Return the [x, y] coordinate for the center point of the cell that contains the specified text.  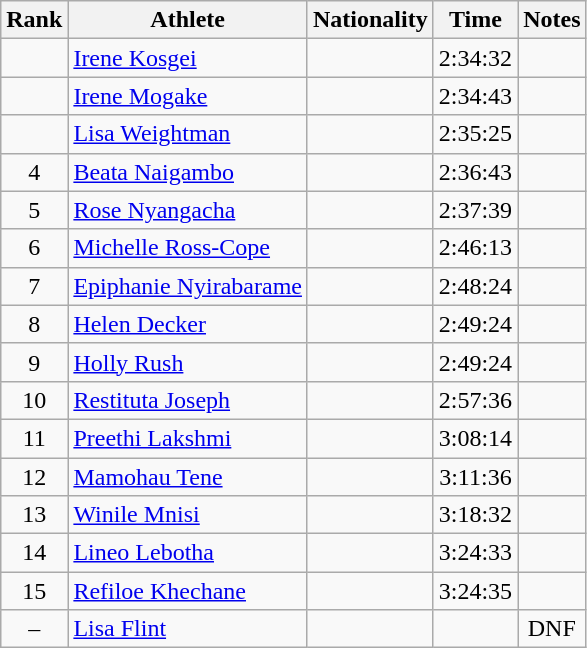
2:35:25 [475, 134]
Preethi Lakshmi [188, 438]
Notes [552, 20]
9 [34, 362]
Beata Naigambo [188, 172]
Refiloe Khechane [188, 591]
13 [34, 515]
2:48:24 [475, 286]
2:37:39 [475, 210]
3:18:32 [475, 515]
Winile Mnisi [188, 515]
3:08:14 [475, 438]
15 [34, 591]
Epiphanie Nyirabarame [188, 286]
2:34:43 [475, 96]
Lisa Flint [188, 629]
3:24:33 [475, 553]
4 [34, 172]
Helen Decker [188, 324]
3:24:35 [475, 591]
Rank [34, 20]
3:11:36 [475, 477]
Rose Nyangacha [188, 210]
5 [34, 210]
Mamohau Tene [188, 477]
Restituta Joseph [188, 400]
8 [34, 324]
2:34:32 [475, 58]
6 [34, 248]
10 [34, 400]
Lisa Weightman [188, 134]
2:57:36 [475, 400]
7 [34, 286]
Irene Mogake [188, 96]
12 [34, 477]
– [34, 629]
Lineo Lebotha [188, 553]
Irene Kosgei [188, 58]
11 [34, 438]
Athlete [188, 20]
Nationality [370, 20]
14 [34, 553]
Holly Rush [188, 362]
2:36:43 [475, 172]
2:46:13 [475, 248]
Time [475, 20]
Michelle Ross-Cope [188, 248]
DNF [552, 629]
